Detect which cell encompasses the target text, then output its [x, y] center coordinate. 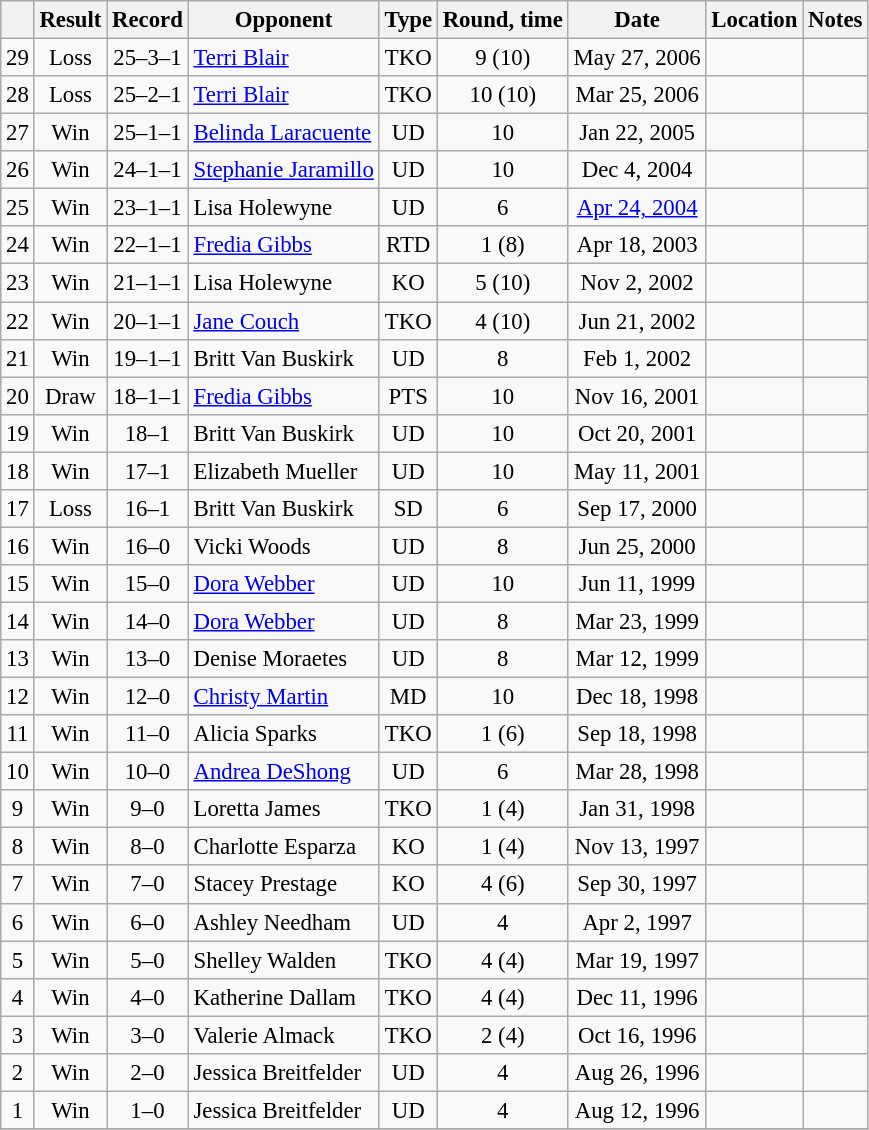
Apr 2, 1997 [637, 922]
21 [18, 358]
Sep 17, 2000 [637, 509]
23 [18, 283]
25–2–1 [148, 95]
May 27, 2006 [637, 58]
18–1 [148, 433]
13–0 [148, 659]
13 [18, 659]
2 (4) [502, 1035]
1 (6) [502, 734]
Vicki Woods [284, 546]
MD [408, 697]
Apr 24, 2004 [637, 208]
Katherine Dallam [284, 997]
1 [18, 1110]
25–1–1 [148, 133]
5 (10) [502, 283]
8–0 [148, 847]
20–1–1 [148, 321]
18–1–1 [148, 396]
Stacey Prestage [284, 885]
Mar 28, 1998 [637, 772]
11–0 [148, 734]
Andrea DeShong [284, 772]
Belinda Laracuente [284, 133]
27 [18, 133]
Dec 4, 2004 [637, 170]
Loretta James [284, 809]
26 [18, 170]
Round, time [502, 20]
Shelley Walden [284, 960]
Charlotte Esparza [284, 847]
15 [18, 584]
Jan 31, 1998 [637, 809]
16 [18, 546]
25–3–1 [148, 58]
21–1–1 [148, 283]
Elizabeth Mueller [284, 471]
Nov 2, 2002 [637, 283]
24 [18, 245]
Ashley Needham [284, 922]
Draw [70, 396]
2–0 [148, 1073]
Mar 19, 1997 [637, 960]
Dec 18, 1998 [637, 697]
RTD [408, 245]
12 [18, 697]
2 [18, 1073]
10–0 [148, 772]
Record [148, 20]
Date [637, 20]
Mar 23, 1999 [637, 621]
9 (10) [502, 58]
Dec 11, 1996 [637, 997]
14 [18, 621]
Sep 30, 1997 [637, 885]
7–0 [148, 885]
10 (10) [502, 95]
Mar 12, 1999 [637, 659]
19–1–1 [148, 358]
3 [18, 1035]
Jan 22, 2005 [637, 133]
24–1–1 [148, 170]
Oct 16, 1996 [637, 1035]
Valerie Almack [284, 1035]
14–0 [148, 621]
Jane Couch [284, 321]
Sep 18, 1998 [637, 734]
Nov 16, 2001 [637, 396]
Oct 20, 2001 [637, 433]
29 [18, 58]
Feb 1, 2002 [637, 358]
19 [18, 433]
25 [18, 208]
16–0 [148, 546]
SD [408, 509]
4 (10) [502, 321]
1–0 [148, 1110]
5 [18, 960]
PTS [408, 396]
Stephanie Jaramillo [284, 170]
3–0 [148, 1035]
22–1–1 [148, 245]
9–0 [148, 809]
1 (8) [502, 245]
Nov 13, 1997 [637, 847]
Aug 12, 1996 [637, 1110]
Alicia Sparks [284, 734]
22 [18, 321]
Denise Moraetes [284, 659]
20 [18, 396]
23–1–1 [148, 208]
Result [70, 20]
16–1 [148, 509]
11 [18, 734]
7 [18, 885]
17 [18, 509]
28 [18, 95]
Christy Martin [284, 697]
6–0 [148, 922]
4 (6) [502, 885]
15–0 [148, 584]
17–1 [148, 471]
Opponent [284, 20]
Location [754, 20]
5–0 [148, 960]
Apr 18, 2003 [637, 245]
12–0 [148, 697]
Jun 21, 2002 [637, 321]
4–0 [148, 997]
May 11, 2001 [637, 471]
Mar 25, 2006 [637, 95]
9 [18, 809]
Jun 25, 2000 [637, 546]
Notes [836, 20]
18 [18, 471]
Aug 26, 1996 [637, 1073]
Jun 11, 1999 [637, 584]
Type [408, 20]
